Find where the given text appears and provide that cell's center as (x, y) coordinate. 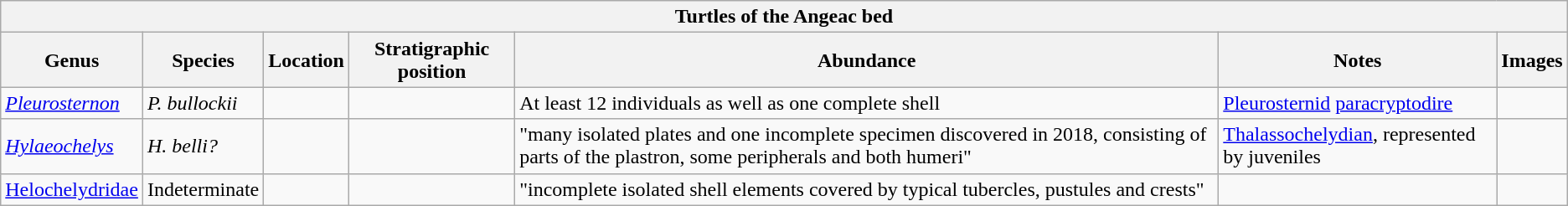
P. bullockii (203, 103)
Indeterminate (203, 189)
Stratigraphic position (431, 60)
"many isolated plates and one incomplete specimen discovered in 2018, consisting of parts of the plastron, some peripherals and both humeri" (867, 146)
Turtles of the Angeac bed (784, 17)
Species (203, 60)
Genus (72, 60)
H. belli? (203, 146)
Notes (1358, 60)
Hylaeochelys (72, 146)
Images (1532, 60)
Thalassochelydian, represented by juveniles (1358, 146)
"incomplete isolated shell elements covered by typical tubercles, pustules and crests" (867, 189)
At least 12 individuals as well as one complete shell (867, 103)
Pleurosternid paracryptodire (1358, 103)
Location (307, 60)
Abundance (867, 60)
Pleurosternon (72, 103)
Helochelydridae (72, 189)
